Search for the cell housing the specified text and yield its (x, y) center coordinate. 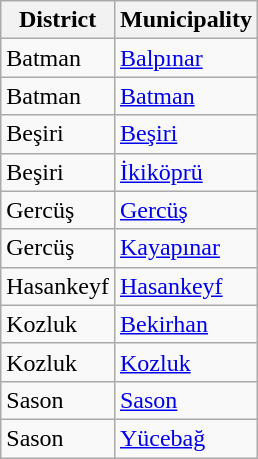
Municipality (186, 20)
Bekirhan (186, 324)
Balpınar (186, 58)
Kayapınar (186, 248)
İkiköprü (186, 172)
Yücebağ (186, 438)
District (58, 20)
